Find where the given text appears and provide that cell's center as (X, Y) coordinate. 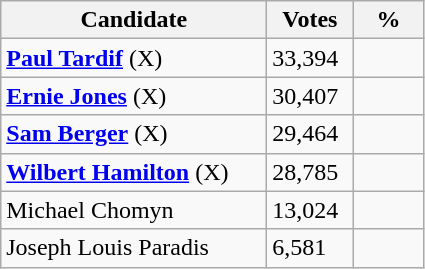
Ernie Jones (X) (134, 96)
Sam Berger (X) (134, 134)
Joseph Louis Paradis (134, 248)
33,394 (310, 58)
Votes (310, 20)
Wilbert Hamilton (X) (134, 172)
Paul Tardif (X) (134, 58)
% (388, 20)
Michael Chomyn (134, 210)
Candidate (134, 20)
13,024 (310, 210)
30,407 (310, 96)
28,785 (310, 172)
6,581 (310, 248)
29,464 (310, 134)
